From the cell containing the given text, extract its center point as (x, y) coordinate. 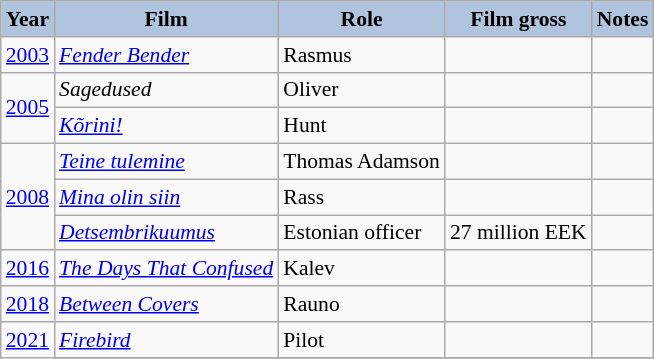
The Days That Confused (166, 269)
2016 (28, 269)
Rauno (362, 304)
Teine tulemine (166, 162)
2003 (28, 55)
Firebird (166, 340)
Film gross (518, 19)
Rasmus (362, 55)
Role (362, 19)
2005 (28, 108)
Thomas Adamson (362, 162)
Year (28, 19)
Between Covers (166, 304)
Pilot (362, 340)
Detsembrikuumus (166, 233)
Hunt (362, 126)
2018 (28, 304)
Estonian officer (362, 233)
Rass (362, 197)
Film (166, 19)
2008 (28, 198)
Notes (623, 19)
Sagedused (166, 90)
Kalev (362, 269)
Kõrini! (166, 126)
2021 (28, 340)
Mina olin siin (166, 197)
Oliver (362, 90)
Fender Bender (166, 55)
27 million EEK (518, 233)
